Return the (X, Y) coordinate for the center point of the cell that contains the specified text.  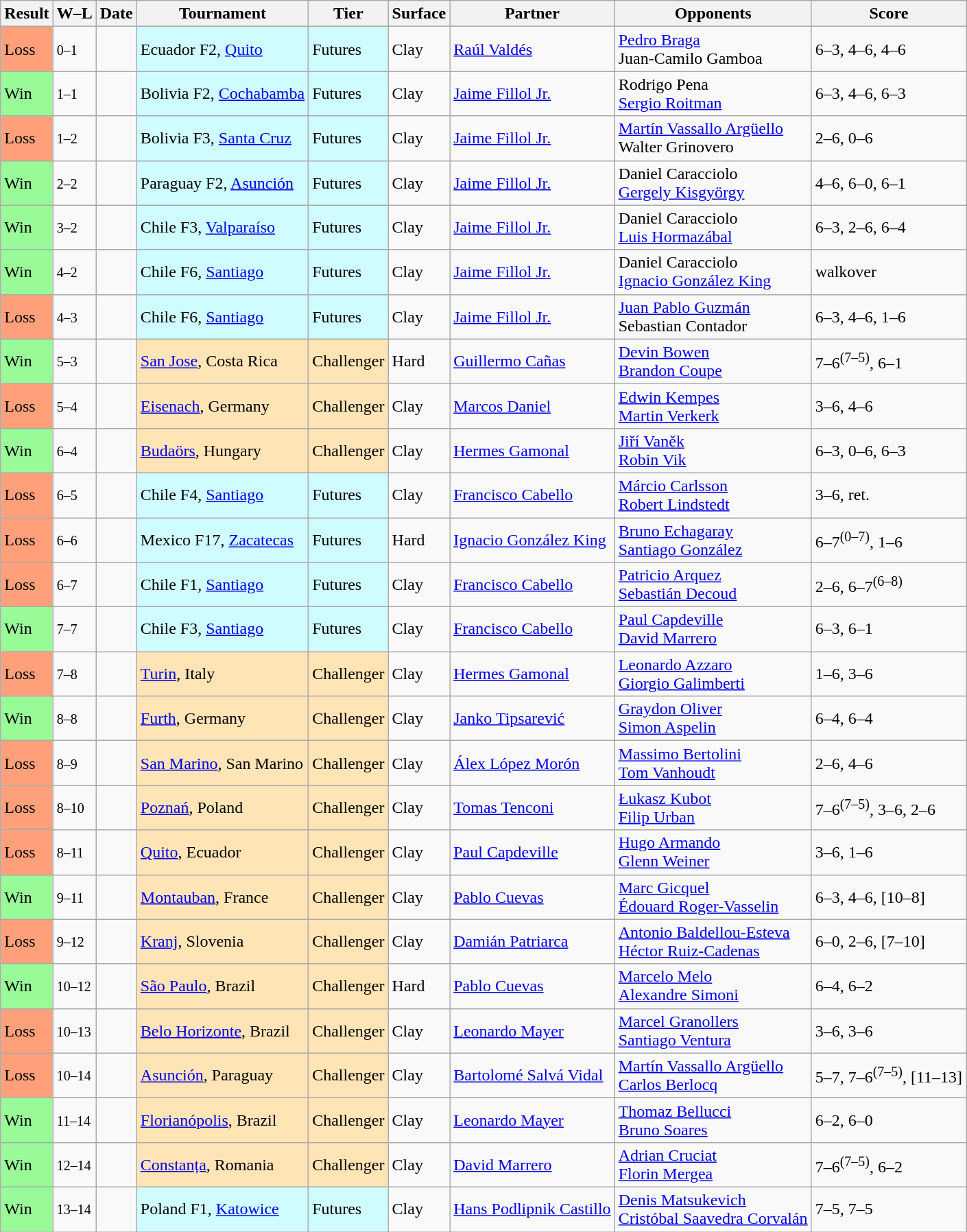
Asunción, Paraguay (222, 1076)
Hugo Armando Glenn Weiner (713, 852)
6–7(0–7), 1–6 (889, 539)
6–4 (74, 450)
Massimo Bertolini Tom Vanhoudt (713, 763)
6–3, 4–6, 1–6 (889, 317)
1–2 (74, 139)
7–7 (74, 630)
Chile F1, Santiago (222, 584)
Thomaz Bellucci Bruno Soares (713, 1120)
Paul Capdeville (532, 852)
Kranj, Slovenia (222, 941)
Chile F4, Santiago (222, 495)
Devin Bowen Brandon Coupe (713, 361)
Eisenach, Germany (222, 406)
Chile F3, Valparaíso (222, 228)
Patricio Arquez Sebastián Decoud (713, 584)
Marcel Granollers Santiago Ventura (713, 1030)
Bolivia F3, Santa Cruz (222, 139)
4–6, 6–0, 6–1 (889, 182)
Ecuador F2, Quito (222, 49)
Surface (419, 14)
Graydon Oliver Simon Aspelin (713, 719)
Constanța, Romania (222, 1165)
Marcos Daniel (532, 406)
Damián Patriarca (532, 941)
Leonardo Azzaro Giorgio Galimberti (713, 674)
Florianópolis, Brazil (222, 1120)
8–11 (74, 852)
Daniel Caracciolo Ignacio González King (713, 272)
Quito, Ecuador (222, 852)
5–3 (74, 361)
Bruno Echagaray Santiago González (713, 539)
Pedro Braga Juan-Camilo Gamboa (713, 49)
Tier (348, 14)
6–4, 6–4 (889, 719)
12–14 (74, 1165)
W–L (74, 14)
Jiří Vaněk Robin Vik (713, 450)
6–3, 2–6, 6–4 (889, 228)
6–3, 6–1 (889, 630)
Chile F3, Santiago (222, 630)
7–6(7–5), 6–2 (889, 1165)
Montauban, France (222, 897)
10–13 (74, 1030)
David Marrero (532, 1165)
Álex López Morón (532, 763)
Raúl Valdés (532, 49)
Turin, Italy (222, 674)
San Marino, San Marino (222, 763)
5–7, 7–6(7–5), [11–13] (889, 1076)
6–3, 0–6, 6–3 (889, 450)
Martín Vassallo Argüello Carlos Berlocq (713, 1076)
Rodrigo Pena Sergio Roitman (713, 93)
13–14 (74, 1209)
Hans Podlipnik Castillo (532, 1209)
7–6(7–5), 6–1 (889, 361)
6–7 (74, 584)
Mexico F17, Zacatecas (222, 539)
6–5 (74, 495)
10–14 (74, 1076)
9–11 (74, 897)
Marc Gicquel Édouard Roger-Vasselin (713, 897)
7–8 (74, 674)
7–5, 7–5 (889, 1209)
2–6, 6–7(6–8) (889, 584)
4–3 (74, 317)
Budaörs, Hungary (222, 450)
3–6, 3–6 (889, 1030)
3–2 (74, 228)
6–3, 4–6, [10–8] (889, 897)
Belo Horizonte, Brazil (222, 1030)
6–6 (74, 539)
9–12 (74, 941)
Martín Vassallo Argüello Walter Grinovero (713, 139)
Márcio Carlsson Robert Lindstedt (713, 495)
Guillermo Cañas (532, 361)
Bartolomé Salvá Vidal (532, 1076)
Poland F1, Katowice (222, 1209)
10–12 (74, 986)
1–6, 3–6 (889, 674)
2–2 (74, 182)
Opponents (713, 14)
3–6, 4–6 (889, 406)
Łukasz Kubot Filip Urban (713, 808)
6–0, 2–6, [7–10] (889, 941)
Daniel Caracciolo Luis Hormazábal (713, 228)
11–14 (74, 1120)
5–4 (74, 406)
6–3, 4–6, 4–6 (889, 49)
2–6, 4–6 (889, 763)
1–1 (74, 93)
Poznań, Poland (222, 808)
Adrian Cruciat Florin Mergea (713, 1165)
8–8 (74, 719)
walkover (889, 272)
San Jose, Costa Rica (222, 361)
Result (27, 14)
2–6, 0–6 (889, 139)
Edwin Kempes Martin Verkerk (713, 406)
8–9 (74, 763)
6–4, 6–2 (889, 986)
Furth, Germany (222, 719)
6–3, 4–6, 6–3 (889, 93)
Marcelo Melo Alexandre Simoni (713, 986)
Date (117, 14)
Tournament (222, 14)
Score (889, 14)
Juan Pablo Guzmán Sebastian Contador (713, 317)
Paul Capdeville David Marrero (713, 630)
7–6(7–5), 3–6, 2–6 (889, 808)
Daniel Caracciolo Gergely Kisgyörgy (713, 182)
8–10 (74, 808)
3–6, 1–6 (889, 852)
Antonio Baldellou-Esteva Héctor Ruiz-Cadenas (713, 941)
Ignacio González King (532, 539)
Bolivia F2, Cochabamba (222, 93)
4–2 (74, 272)
São Paulo, Brazil (222, 986)
3–6, ret. (889, 495)
Denis Matsukevich Cristóbal Saavedra Corvalán (713, 1209)
Tomas Tenconi (532, 808)
Janko Tipsarević (532, 719)
0–1 (74, 49)
Paraguay F2, Asunción (222, 182)
Partner (532, 14)
6–2, 6–0 (889, 1120)
